Output the (X, Y) coordinate of the center of the cell containing the given text.  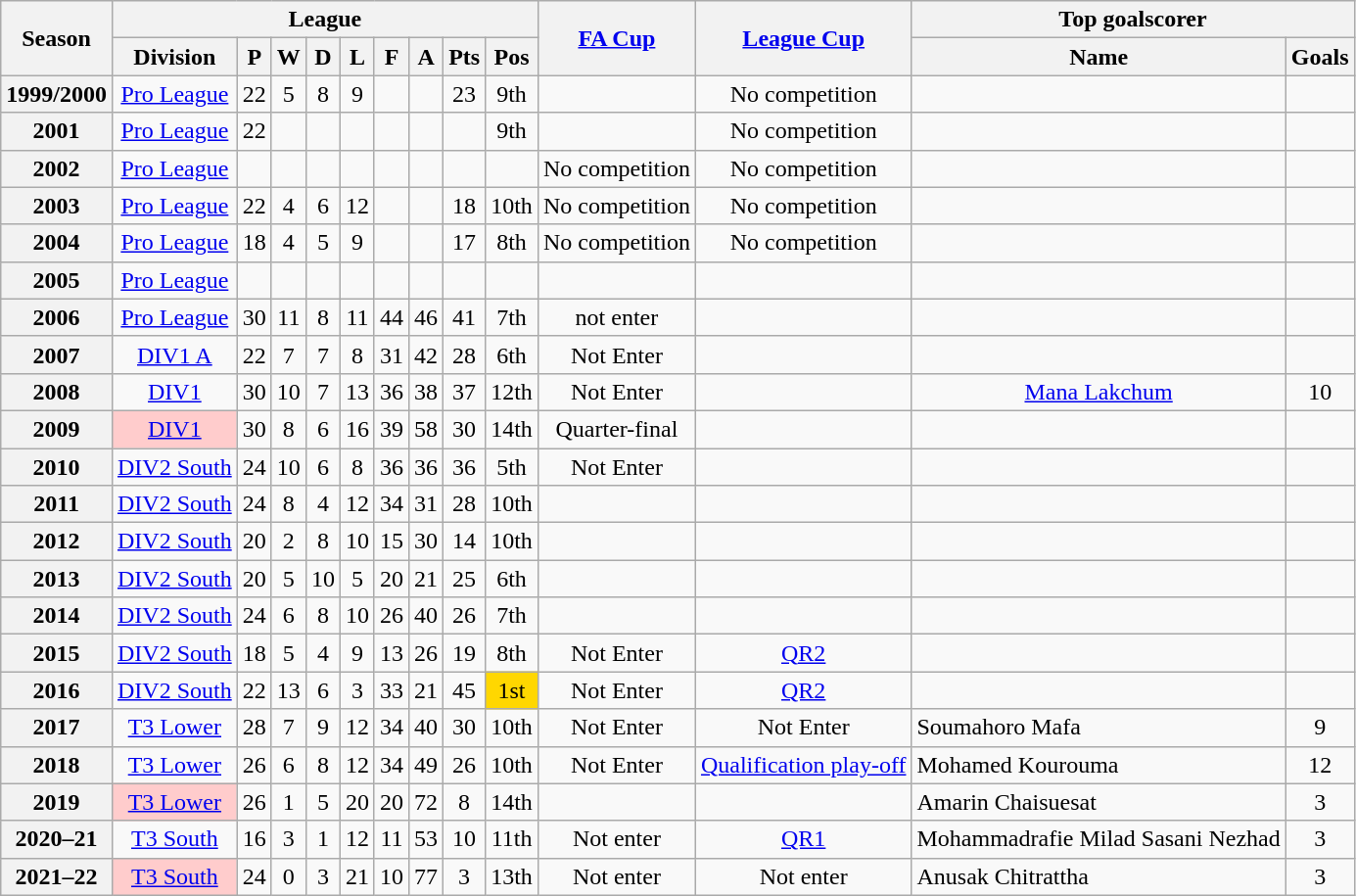
Quarter-final (617, 429)
11th (512, 839)
2017 (57, 728)
2018 (57, 765)
2016 (57, 690)
44 (392, 317)
77 (427, 876)
Goals (1320, 57)
2008 (57, 392)
Pos (512, 57)
2004 (57, 243)
F (392, 57)
Division (174, 57)
33 (392, 690)
QR1 (803, 839)
2 (288, 542)
P (255, 57)
2011 (57, 504)
1st (512, 690)
A (427, 57)
45 (464, 690)
2002 (57, 168)
Anusak Chitrattha (1099, 876)
2014 (57, 616)
Amarin Chaisuesat (1099, 802)
L (356, 57)
FA Cup (617, 38)
12th (512, 392)
58 (427, 429)
2013 (57, 579)
2001 (57, 131)
25 (464, 579)
41 (464, 317)
Name (1099, 57)
Top goalscorer (1133, 20)
72 (427, 802)
23 (464, 94)
League (325, 20)
2019 (57, 802)
2021–22 (57, 876)
53 (427, 839)
19 (464, 653)
League Cup (803, 38)
14 (464, 542)
17 (464, 243)
Pts (464, 57)
2005 (57, 280)
0 (288, 876)
Qualification play-off (803, 765)
2015 (57, 653)
38 (427, 392)
49 (427, 765)
2003 (57, 206)
15 (392, 542)
Mohammadrafie Milad Sasani Nezhad (1099, 839)
2012 (57, 542)
W (288, 57)
Season (57, 38)
Soumahoro Mafa (1099, 728)
13th (512, 876)
2010 (57, 467)
2007 (57, 354)
Mana Lakchum (1099, 392)
46 (427, 317)
42 (427, 354)
2006 (57, 317)
not enter (617, 317)
2020–21 (57, 839)
5th (512, 467)
D (323, 57)
39 (392, 429)
2009 (57, 429)
37 (464, 392)
DIV1 A (174, 354)
1999/2000 (57, 94)
Mohamed Kourouma (1099, 765)
